For the text-containing cell, return its midpoint in (X, Y) coordinate format. 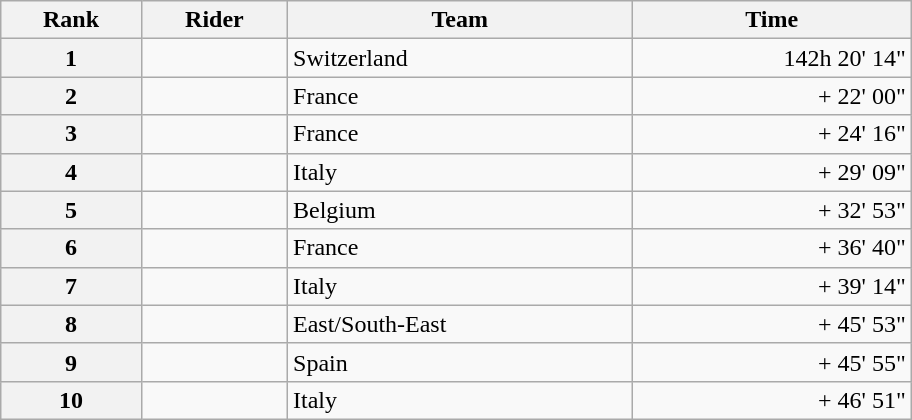
1 (72, 58)
142h 20' 14" (772, 58)
+ 24' 16" (772, 134)
8 (72, 324)
Rank (72, 20)
4 (72, 172)
Team (460, 20)
+ 29' 09" (772, 172)
+ 39' 14" (772, 286)
Time (772, 20)
Spain (460, 362)
+ 36' 40" (772, 248)
+ 45' 55" (772, 362)
+ 32' 53" (772, 210)
Switzerland (460, 58)
9 (72, 362)
+ 46' 51" (772, 400)
3 (72, 134)
East/South-East (460, 324)
6 (72, 248)
+ 45' 53" (772, 324)
Belgium (460, 210)
7 (72, 286)
10 (72, 400)
Rider (214, 20)
2 (72, 96)
5 (72, 210)
+ 22' 00" (772, 96)
